Output the (X, Y) coordinate of the center of the cell containing the given text.  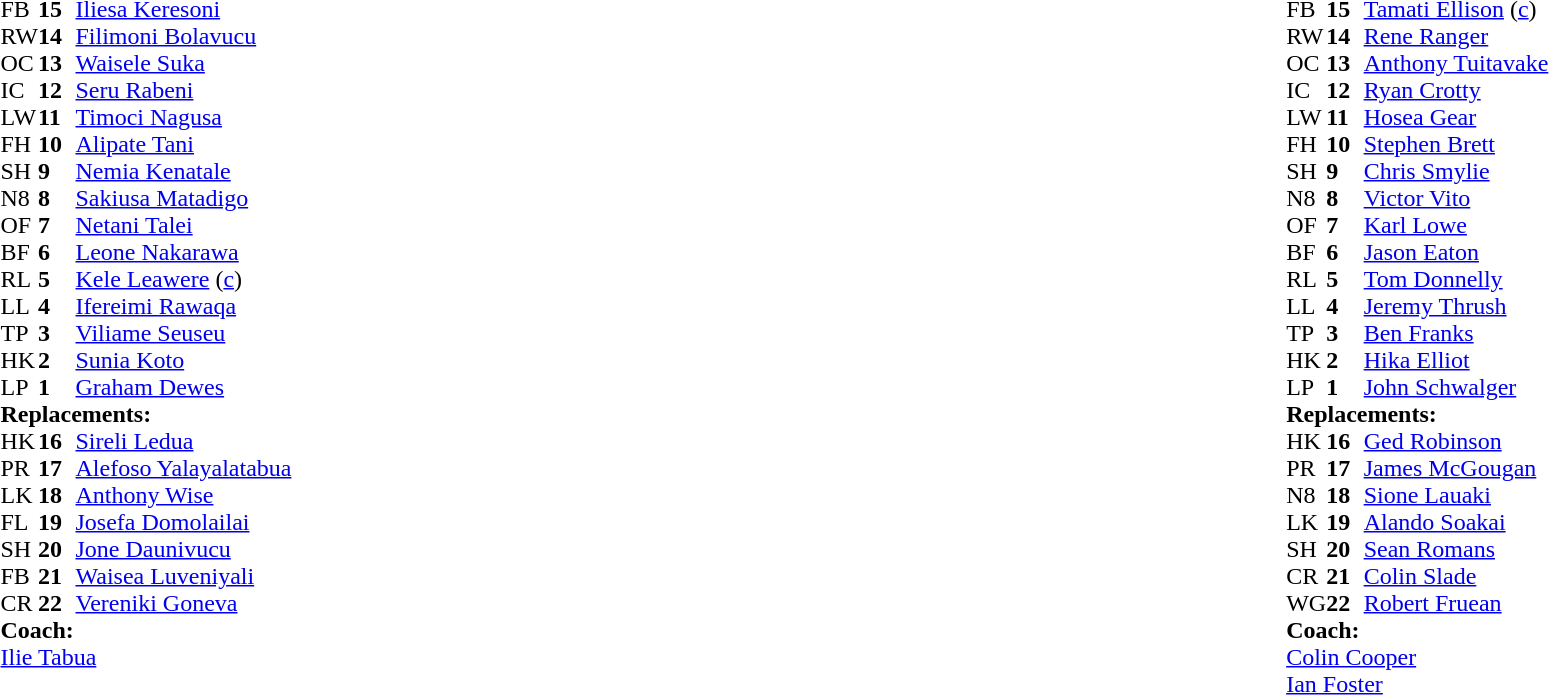
Graham Dewes (184, 388)
Alefoso Yalayalatabua (184, 468)
Ilie Tabua (146, 658)
Ged Robinson (1456, 442)
Anthony Tuitavake (1456, 64)
Waisea Luveniyali (184, 576)
Hika Elliot (1456, 360)
Stephen Brett (1456, 144)
FB (19, 576)
Jason Eaton (1456, 252)
Hosea Gear (1456, 118)
Waisele Suka (184, 64)
Tom Donnelly (1456, 280)
Anthony Wise (184, 496)
FL (19, 522)
Victor Vito (1456, 198)
Leone Nakarawa (184, 252)
Alipate Tani (184, 144)
Timoci Nagusa (184, 118)
Robert Fruean (1456, 604)
Alando Soakai (1456, 522)
Jeremy Thrush (1456, 306)
Seru Rabeni (184, 90)
Karl Lowe (1456, 226)
Sireli Ledua (184, 442)
Vereniki Goneva (184, 604)
Filimoni Bolavucu (184, 36)
Jone Daunivucu (184, 550)
Chris Smylie (1456, 172)
Sione Lauaki (1456, 496)
Colin Slade (1456, 576)
James McGougan (1456, 468)
Netani Talei (184, 226)
Nemia Kenatale (184, 172)
Sean Romans (1456, 550)
Kele Leawere (c) (184, 280)
Rene Ranger (1456, 36)
WG (1306, 604)
Ryan Crotty (1456, 90)
Ifereimi Rawaqa (184, 306)
Sunia Koto (184, 360)
Sakiusa Matadigo (184, 198)
Josefa Domolailai (184, 522)
Viliame Seuseu (184, 334)
John Schwalger (1456, 388)
Ben Franks (1456, 334)
